For the text-containing cell, return its midpoint in (X, Y) coordinate format. 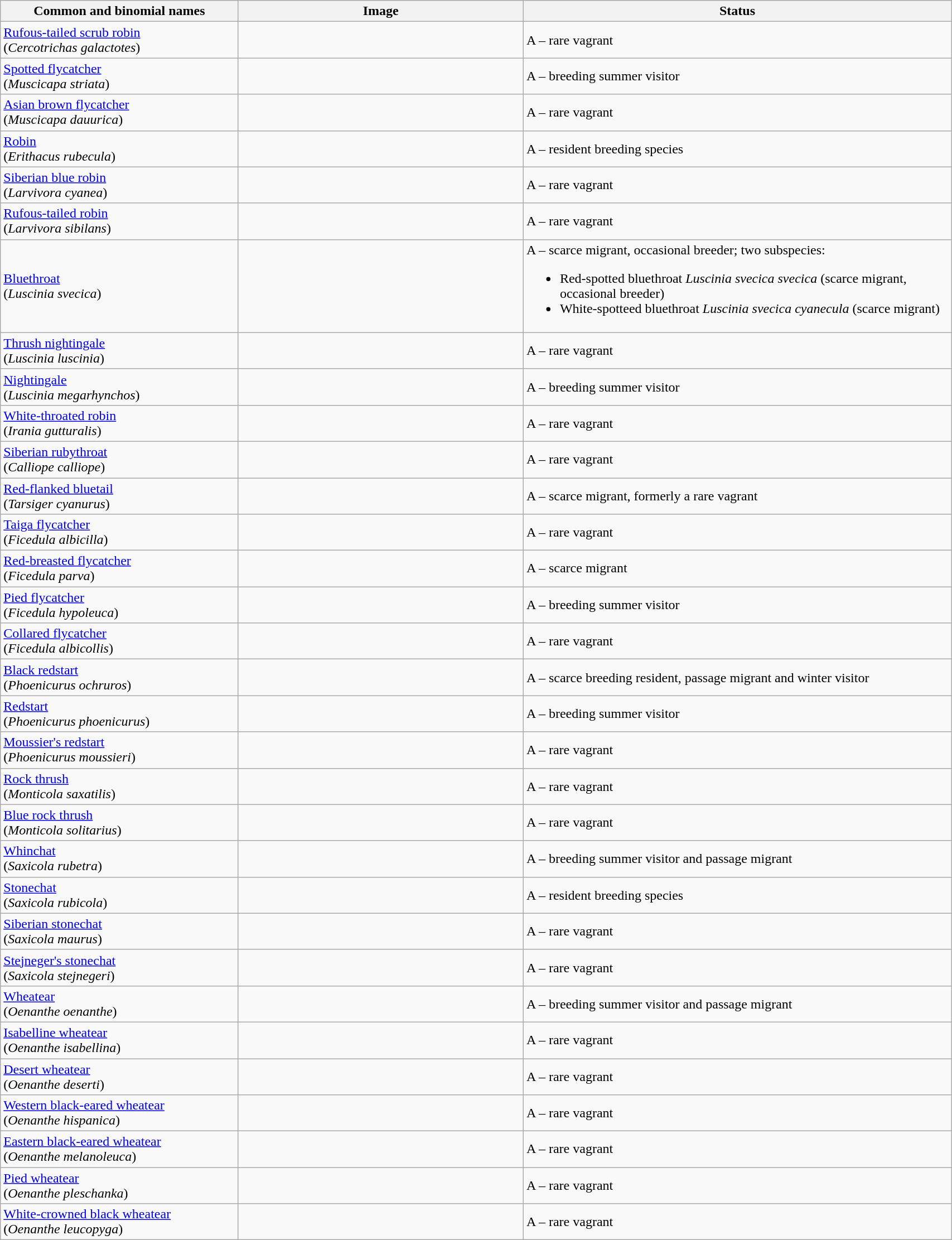
A – scarce migrant (737, 569)
Rufous-tailed robin(Larvivora sibilans) (119, 221)
Red-breasted flycatcher(Ficedula parva) (119, 569)
Rufous-tailed scrub robin(Cercotrichas galactotes) (119, 40)
Isabelline wheatear(Oenanthe isabellina) (119, 1040)
Western black-eared wheatear(Oenanthe hispanica) (119, 1113)
Moussier's redstart(Phoenicurus moussieri) (119, 750)
A – scarce migrant, formerly a rare vagrant (737, 495)
Desert wheatear(Oenanthe deserti) (119, 1077)
Red-flanked bluetail(Tarsiger cyanurus) (119, 495)
Stonechat(Saxicola rubicola) (119, 895)
A – scarce breeding resident, passage migrant and winter visitor (737, 677)
Rock thrush(Monticola saxatilis) (119, 787)
Thrush nightingale(Luscinia luscinia) (119, 350)
Siberian blue robin(Larvivora cyanea) (119, 185)
Image (380, 11)
Spotted flycatcher(Muscicapa striata) (119, 76)
Siberian rubythroat(Calliope calliope) (119, 460)
Asian brown flycatcher(Muscicapa dauurica) (119, 113)
Stejneger's stonechat(Saxicola stejnegeri) (119, 967)
Siberian stonechat(Saxicola maurus) (119, 932)
Bluethroat(Luscinia svecica) (119, 286)
Pied wheatear(Oenanthe pleschanka) (119, 1186)
Collared flycatcher(Ficedula albicollis) (119, 641)
Common and binomial names (119, 11)
Whinchat(Saxicola rubetra) (119, 859)
Black redstart(Phoenicurus ochruros) (119, 677)
Status (737, 11)
Taiga flycatcher(Ficedula albicilla) (119, 532)
Wheatear(Oenanthe oenanthe) (119, 1004)
Redstart(Phoenicurus phoenicurus) (119, 714)
Eastern black-eared wheatear(Oenanthe melanoleuca) (119, 1149)
Nightingale(Luscinia megarhynchos) (119, 387)
White-crowned black wheatear(Oenanthe leucopyga) (119, 1222)
White-throated robin(Irania gutturalis) (119, 423)
Robin(Erithacus rubecula) (119, 148)
Pied flycatcher(Ficedula hypoleuca) (119, 605)
Blue rock thrush(Monticola solitarius) (119, 822)
